Pinpoint the cell where the given text exists, returning its [X, Y] midpoint coordinate. 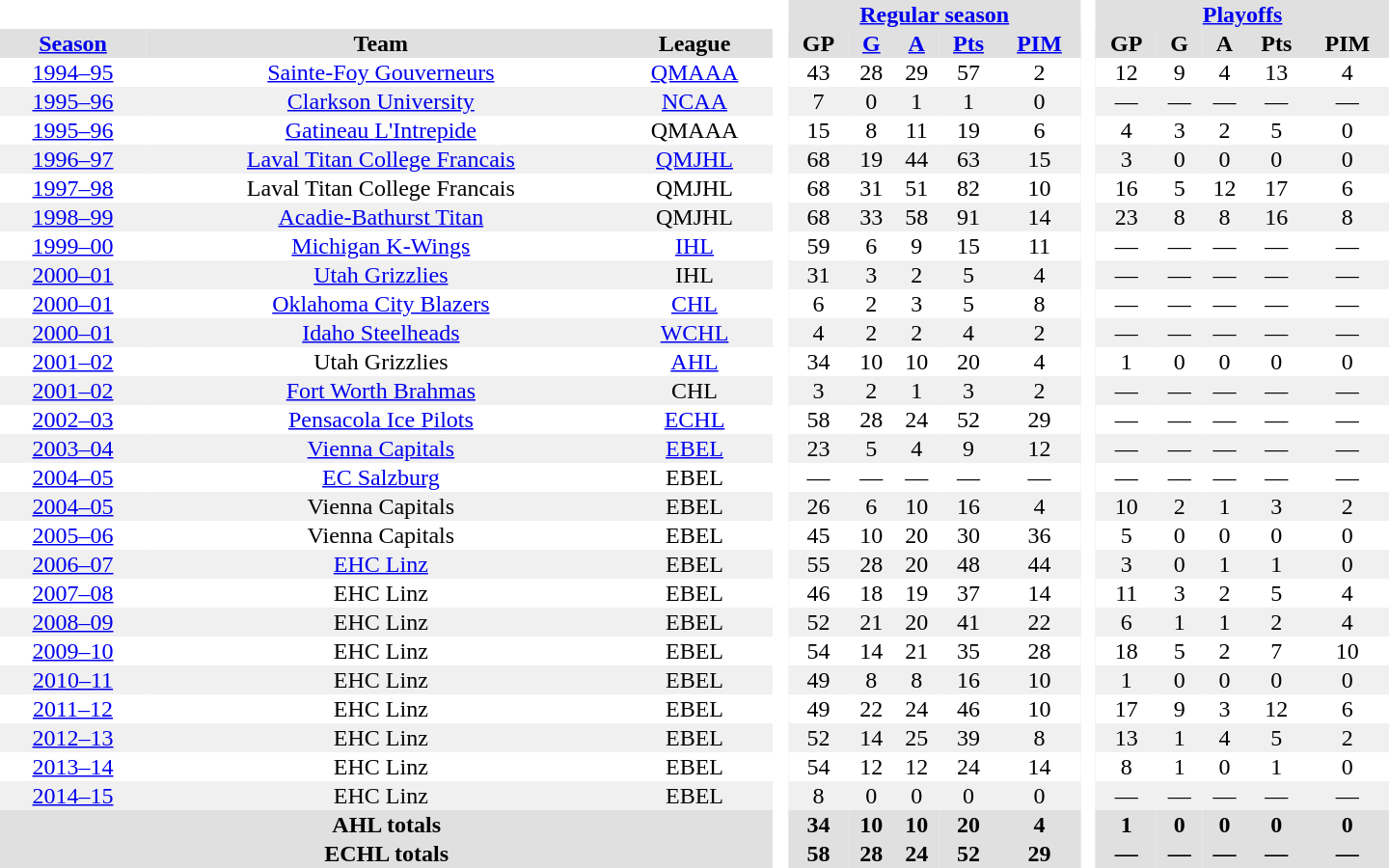
Gatineau L'Intrepide [381, 130]
2008–09 [73, 622]
57 [968, 72]
ECHL [694, 420]
2009–10 [73, 651]
League [694, 43]
Season [73, 43]
26 [818, 506]
1998–99 [73, 217]
37 [968, 593]
2005–06 [73, 535]
Sainte-Foy Gouverneurs [381, 72]
63 [968, 159]
33 [872, 217]
2007–08 [73, 593]
55 [818, 564]
2006–07 [73, 564]
Oklahoma City Blazers [381, 304]
91 [968, 217]
AHL totals [386, 825]
2014–15 [73, 796]
59 [818, 246]
1999–00 [73, 246]
25 [916, 738]
45 [818, 535]
2003–04 [73, 448]
41 [968, 622]
ECHL totals [386, 854]
48 [968, 564]
Michigan K-Wings [381, 246]
2010–11 [73, 680]
Idaho Steelheads [381, 333]
1994–95 [73, 72]
Acadie-Bathurst Titan [381, 217]
Clarkson University [381, 101]
WCHL [694, 333]
1996–97 [73, 159]
Fort Worth Brahmas [381, 391]
2013–14 [73, 767]
43 [818, 72]
AHL [694, 362]
1997–98 [73, 188]
2011–12 [73, 709]
35 [968, 651]
39 [968, 738]
Playoffs [1242, 14]
Regular season [935, 14]
Team [381, 43]
EC Salzburg [381, 477]
NCAA [694, 101]
Pensacola Ice Pilots [381, 420]
30 [968, 535]
2012–13 [73, 738]
51 [916, 188]
82 [968, 188]
2002–03 [73, 420]
36 [1039, 535]
